Detect which cell encompasses the target text, then output its [x, y] center coordinate. 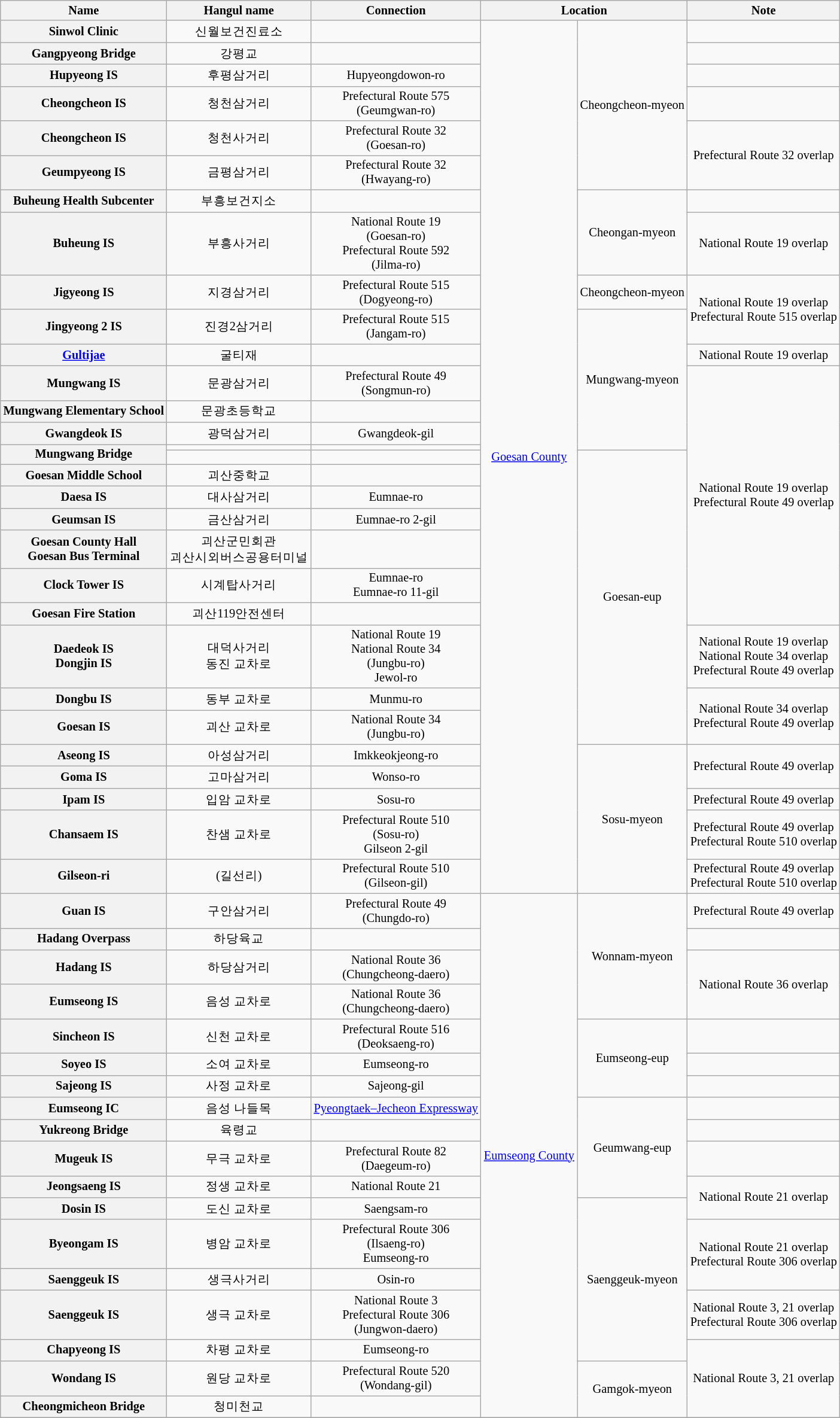
Wondang IS [84, 1379]
(길선리) [239, 876]
National Route 3, 21 overlapPrefectural Route 306 overlap [763, 1314]
Geumsan IS [84, 519]
National Route 19(Goesan-ro)Prefectural Route 592(Jilma-ro) [396, 244]
Prefectural Route 32(Goesan-ro) [396, 138]
Note [763, 10]
괴산119안전센터 [239, 614]
정생 교차로 [239, 1187]
Goesan Middle School [84, 475]
무극 교차로 [239, 1158]
부흥사거리 [239, 244]
Pyeongtaek–Jecheon Expressway [396, 1108]
차평 교차로 [239, 1350]
Byeongam IS [84, 1244]
Name [84, 10]
Munmu-ro [396, 699]
Location [584, 10]
National Route 3Prefectural Route 306(Jungwon-daero) [396, 1314]
청천삼거리 [239, 104]
Dongbu IS [84, 699]
육령교 [239, 1130]
National Route 21 overlap [763, 1198]
아성삼거리 [239, 755]
Mungwang IS [84, 383]
Hadang Overpass [84, 939]
Buheung Health Subcenter [84, 201]
Connection [396, 10]
Gwangdeok-gil [396, 433]
Eumnae-ro 2-gil [396, 519]
진경2삼거리 [239, 327]
Mugeuk IS [84, 1158]
Gwangdeok IS [84, 433]
부흥보건지소 [239, 201]
금산삼거리 [239, 519]
Chansaem IS [84, 835]
Dosin IS [84, 1209]
Jigyeong IS [84, 292]
생극 교차로 [239, 1314]
Goma IS [84, 777]
Gamgok-myeon [632, 1389]
Hupyeongdowon-ro [396, 75]
Ipam IS [84, 799]
Chapyeong IS [84, 1350]
Daesa IS [84, 497]
Prefectural Route 49(Chungdo-ro) [396, 911]
National Route 19 overlapNational Route 34 overlapPrefectural Route 49 overlap [763, 656]
시계탑사거리 [239, 585]
Goesan County HallGoesan Bus Terminal [84, 549]
Geumpyeong IS [84, 172]
Prefectural Route 510(Gilseon-gil) [396, 876]
괴산 교차로 [239, 727]
National Route 19 overlapPrefectural Route 49 overlap [763, 495]
Goesan County [529, 457]
Prefectural Route 516(Deoksaeng-ro) [396, 1036]
Prefectural Route 510(Sosu-ro)Gilseon 2-gil [396, 835]
Daedeok ISDongjin IS [84, 656]
음성 교차로 [239, 1002]
Hangul name [239, 10]
Prefectural Route 49(Songmun-ro) [396, 383]
Buheung IS [84, 244]
Goesan-eup [632, 597]
Goesan Fire Station [84, 614]
National Route 21 overlapPrefectural Route 306 overlap [763, 1255]
National Route 19 overlapPrefectural Route 515 overlap [763, 309]
청미천교 [239, 1406]
괴산중학교 [239, 475]
대덕사거리동진 교차로 [239, 656]
National Route 34 overlapPrefectural Route 49 overlap [763, 716]
굴티재 [239, 355]
Eumnae-ro [396, 497]
National Route 3, 21 overlap [763, 1379]
Prefectural Route 515(Dogyeong-ro) [396, 292]
Cheongmicheon Bridge [84, 1406]
Hadang IS [84, 967]
Sajeong IS [84, 1087]
병암 교차로 [239, 1244]
Guan IS [84, 911]
광덕삼거리 [239, 433]
Eumseong-eup [632, 1058]
소여 교차로 [239, 1064]
Prefectural Route 520(Wondang-gil) [396, 1379]
동부 교차로 [239, 699]
Mungwang-myeon [632, 379]
강평교 [239, 54]
Prefectural Route 32(Hwayang-ro) [396, 172]
Eumseong IS [84, 1002]
Prefectural Route 575(Geumgwan-ro) [396, 104]
하당삼거리 [239, 967]
청천사거리 [239, 138]
신월보건진료소 [239, 31]
National Route 19National Route 34(Jungbu-ro)Jewol-ro [396, 656]
Cheongan-myeon [632, 232]
문광삼거리 [239, 383]
도신 교차로 [239, 1209]
National Route 36 overlap [763, 984]
Goesan IS [84, 727]
사정 교차로 [239, 1087]
Sinwol Clinic [84, 31]
Sosu-myeon [632, 818]
Imkkeokjeong-ro [396, 755]
Clock Tower IS [84, 585]
고마삼거리 [239, 777]
하당육교 [239, 939]
Jingyeong 2 IS [84, 327]
음성 나들목 [239, 1108]
Osin-ro [396, 1279]
금평삼거리 [239, 172]
Gangpyeong Bridge [84, 54]
Eumnae-roEumnae-ro 11-gil [396, 585]
Mungwang Bridge [84, 454]
구안삼거리 [239, 911]
Wonnam-myeon [632, 956]
Jeongsaeng IS [84, 1187]
Prefectural Route 32 overlap [763, 156]
찬샘 교차로 [239, 835]
Prefectural Route 82(Daegeum-ro) [396, 1158]
문광초등학교 [239, 412]
Yukreong Bridge [84, 1130]
Geumwang-eup [632, 1148]
Mungwang Elementary School [84, 412]
신천 교차로 [239, 1036]
대사삼거리 [239, 497]
Sajeong-gil [396, 1087]
Sincheon IS [84, 1036]
지경삼거리 [239, 292]
Prefectural Route 515(Jangam-ro) [396, 327]
Prefectural Route 306(Ilsaeng-ro)Eumseong-ro [396, 1244]
생극사거리 [239, 1279]
Gilseon-ri [84, 876]
Saengsam-ro [396, 1209]
원당 교차로 [239, 1379]
Hupyeong IS [84, 75]
Aseong IS [84, 755]
Sosu-ro [396, 799]
Wonso-ro [396, 777]
Gultijae [84, 355]
National Route 34(Jungbu-ro) [396, 727]
괴산군민회관괴산시외버스공용터미널 [239, 549]
후평삼거리 [239, 75]
Saenggeuk-myeon [632, 1279]
Eumseong County [529, 1155]
Eumseong IC [84, 1108]
Soyeo IS [84, 1064]
National Route 21 [396, 1187]
입암 교차로 [239, 799]
